Return the [X, Y] coordinate for the center point of the cell that contains the specified text.  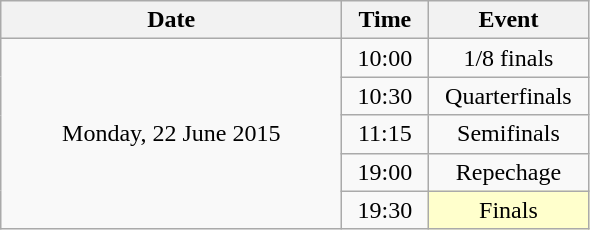
11:15 [385, 134]
Date [172, 20]
Quarterfinals [508, 96]
Monday, 22 June 2015 [172, 134]
Event [508, 20]
10:30 [385, 96]
10:00 [385, 58]
Repechage [508, 172]
Finals [508, 210]
Semifinals [508, 134]
Time [385, 20]
1/8 finals [508, 58]
19:30 [385, 210]
19:00 [385, 172]
